Determine the (X, Y) coordinate at the center of the cell enclosing the given text.  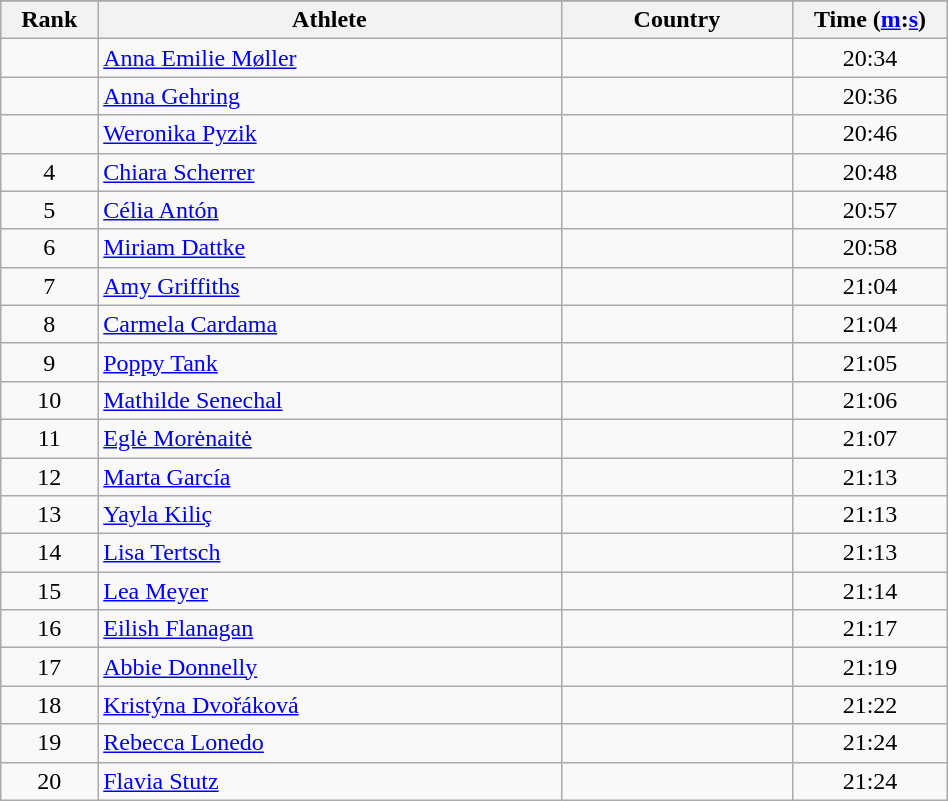
10 (50, 400)
8 (50, 324)
9 (50, 362)
Flavia Stutz (330, 781)
Rank (50, 20)
Kristýna Dvořáková (330, 705)
Anna Emilie Møller (330, 58)
20:36 (870, 96)
11 (50, 438)
14 (50, 553)
4 (50, 172)
7 (50, 286)
Lisa Tertsch (330, 553)
20 (50, 781)
Country (677, 20)
16 (50, 629)
15 (50, 591)
21:07 (870, 438)
Yayla Kiliç (330, 515)
13 (50, 515)
6 (50, 248)
20:48 (870, 172)
21:14 (870, 591)
20:46 (870, 134)
20:34 (870, 58)
20:58 (870, 248)
19 (50, 743)
Chiara Scherrer (330, 172)
Time (m:s) (870, 20)
Marta García (330, 477)
Abbie Donnelly (330, 667)
Eilish Flanagan (330, 629)
18 (50, 705)
Rebecca Lonedo (330, 743)
Weronika Pyzik (330, 134)
12 (50, 477)
5 (50, 210)
21:06 (870, 400)
Carmela Cardama (330, 324)
Athlete (330, 20)
Lea Meyer (330, 591)
21:19 (870, 667)
21:22 (870, 705)
21:05 (870, 362)
17 (50, 667)
21:17 (870, 629)
Amy Griffiths (330, 286)
20:57 (870, 210)
Eglė Morėnaitė (330, 438)
Miriam Dattke (330, 248)
Mathilde Senechal (330, 400)
Anna Gehring (330, 96)
Poppy Tank (330, 362)
Célia Antón (330, 210)
